Provide the (X, Y) coordinate of the cell's center where the given text is located.  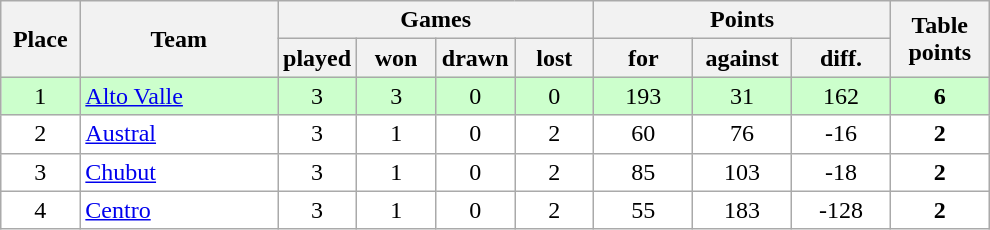
193 (644, 96)
Chubut (179, 172)
Tablepoints (940, 39)
Points (742, 20)
-128 (842, 210)
diff. (842, 58)
85 (644, 172)
played (318, 58)
drawn (476, 58)
Games (436, 20)
31 (742, 96)
lost (554, 58)
Centro (179, 210)
Alto Valle (179, 96)
-18 (842, 172)
Place (40, 39)
Austral (179, 134)
55 (644, 210)
103 (742, 172)
Team (179, 39)
against (742, 58)
162 (842, 96)
for (644, 58)
4 (40, 210)
183 (742, 210)
76 (742, 134)
60 (644, 134)
6 (940, 96)
-16 (842, 134)
won (396, 58)
